Search for the cell housing the specified text and yield its [x, y] center coordinate. 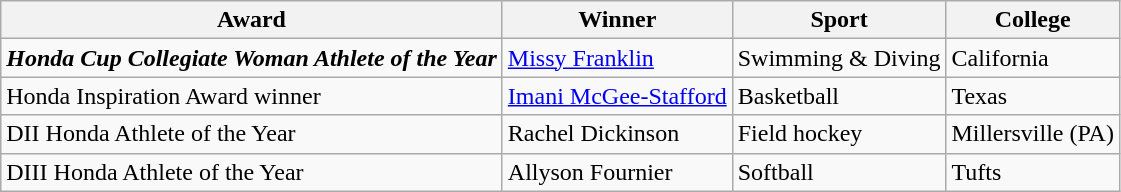
Honda Inspiration Award winner [252, 96]
Imani McGee-Stafford [617, 96]
Rachel Dickinson [617, 134]
DII Honda Athlete of the Year [252, 134]
Sport [839, 20]
Softball [839, 172]
Tufts [1033, 172]
Texas [1033, 96]
Honda Cup Collegiate Woman Athlete of the Year [252, 58]
Missy Franklin [617, 58]
California [1033, 58]
Award [252, 20]
Basketball [839, 96]
DIII Honda Athlete of the Year [252, 172]
Field hockey [839, 134]
College [1033, 20]
Millersville (PA) [1033, 134]
Allyson Fournier [617, 172]
Winner [617, 20]
Swimming & Diving [839, 58]
